Find where the given text appears and provide that cell's center as [x, y] coordinate. 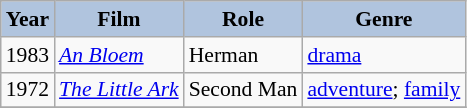
Role [244, 19]
Herman [244, 55]
drama [384, 55]
Year [28, 19]
Second Man [244, 90]
adventure; family [384, 90]
Film [119, 19]
Genre [384, 19]
An Bloem [119, 55]
1983 [28, 55]
1972 [28, 90]
The Little Ark [119, 90]
